Capture the cell that displays the provided text and extract its (x, y) central coordinate. 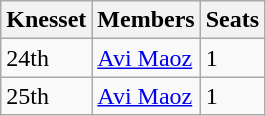
Members (146, 20)
Seats (232, 20)
25th (46, 96)
24th (46, 58)
Knesset (46, 20)
